Search for the cell housing the specified text and yield its [X, Y] center coordinate. 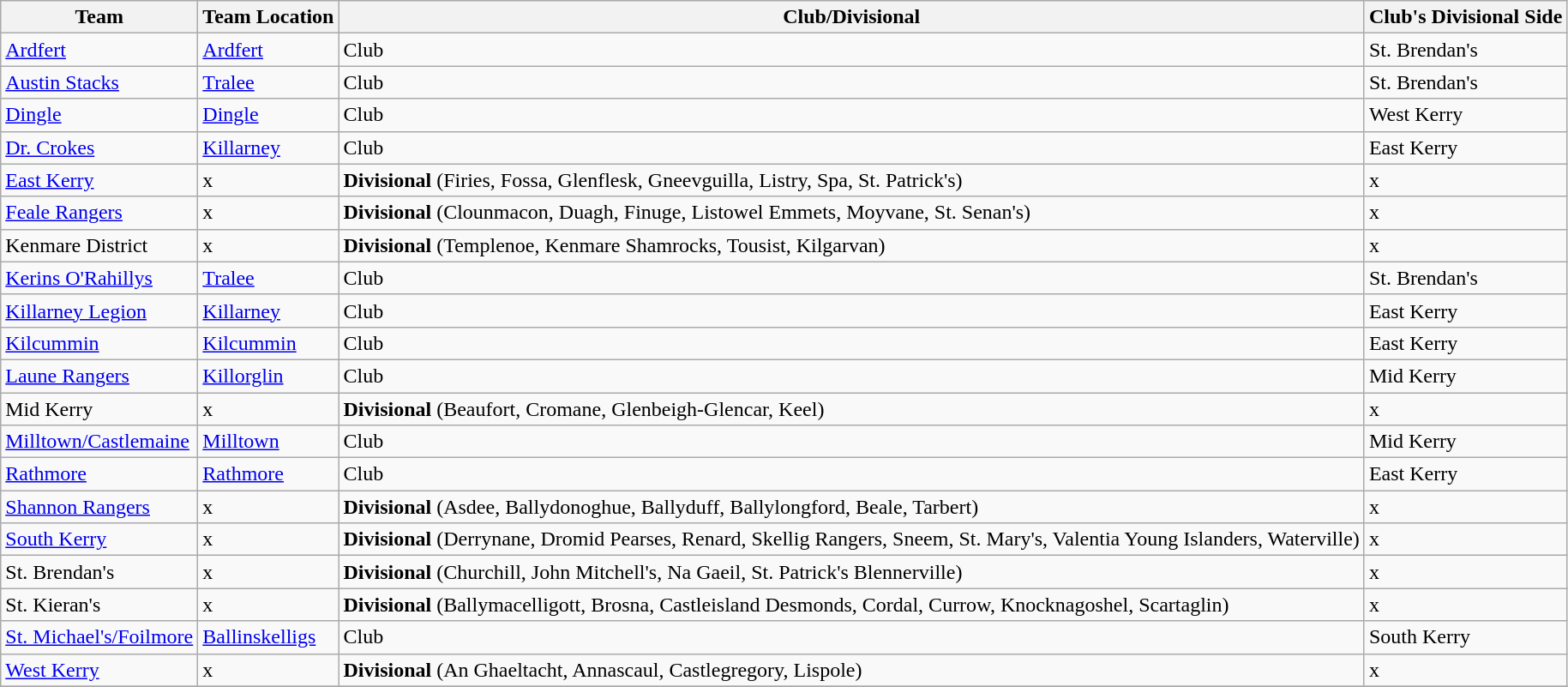
Divisional (Asdee, Ballydonoghue, Ballyduff, Ballylongford, Beale, Tarbert) [851, 507]
Shannon Rangers [99, 507]
Team [99, 17]
Divisional (Firies, Fossa, Glenflesk, Gneevguilla, Listry, Spa, St. Patrick's) [851, 180]
Feale Rangers [99, 213]
St. Michael's/Foilmore [99, 637]
Dr. Crokes [99, 148]
Team Location [268, 17]
Divisional (Churchill, John Mitchell's, Na Gaeil, St. Patrick's Blennerville) [851, 572]
Divisional (Beaufort, Cromane, Glenbeigh-Glencar, Keel) [851, 409]
Kenmare District [99, 245]
Divisional (Derrynane, Dromid Pearses, Renard, Skellig Rangers, Sneem, St. Mary's, Valentia Young Islanders, Waterville) [851, 539]
Club/Divisional [851, 17]
Killorglin [268, 376]
Kerins O'Rahillys [99, 278]
Divisional (Templenoe, Kenmare Shamrocks, Tousist, Kilgarvan) [851, 245]
St. Kieran's [99, 605]
Laune Rangers [99, 376]
Divisional (An Ghaeltacht, Annascaul, Castlegregory, Lispole) [851, 670]
Milltown [268, 442]
Austin Stacks [99, 82]
Ballinskelligs [268, 637]
Divisional (Clounmacon, Duagh, Finuge, Listowel Emmets, Moyvane, St. Senan's) [851, 213]
Killarney Legion [99, 310]
Divisional (Ballymacelligott, Brosna, Castleisland Desmonds, Cordal, Currow, Knocknagoshel, Scartaglin) [851, 605]
Club's Divisional Side [1465, 17]
Milltown/Castlemaine [99, 442]
